Identify which cell holds the provided text, then report its [x, y] central coordinate. 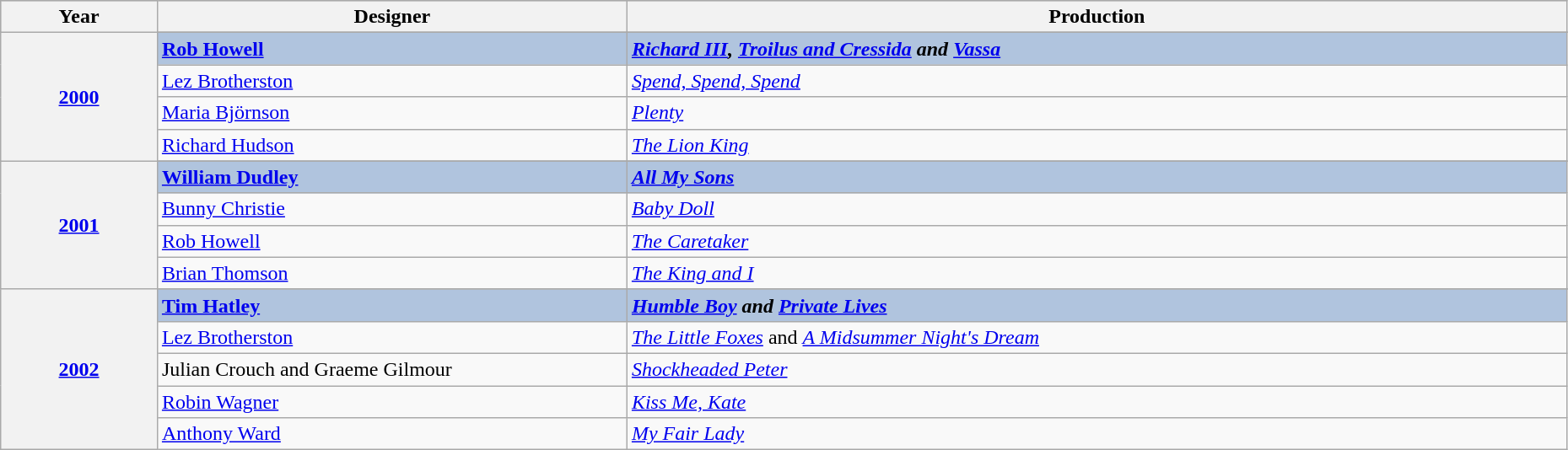
Brian Thomson [391, 273]
Spend, Spend, Spend [1097, 81]
Designer [391, 17]
Humble Boy and Private Lives [1097, 305]
The Caretaker [1097, 241]
Richard Hudson [391, 145]
Production [1097, 17]
2001 [79, 225]
Shockheaded Peter [1097, 369]
Kiss Me, Kate [1097, 402]
Plenty [1097, 113]
Baby Doll [1097, 209]
2002 [79, 369]
Maria Björnson [391, 113]
The King and I [1097, 273]
William Dudley [391, 177]
Robin Wagner [391, 402]
Year [79, 17]
Tim Hatley [391, 305]
Bunny Christie [391, 209]
Julian Crouch and Graeme Gilmour [391, 369]
All My Sons [1097, 177]
The Little Foxes and A Midsummer Night's Dream [1097, 337]
Anthony Ward [391, 434]
The Lion King [1097, 145]
My Fair Lady [1097, 434]
Richard III, Troilus and Cressida and Vassa [1097, 49]
2000 [79, 97]
